Search for the cell housing the specified text and yield its (x, y) center coordinate. 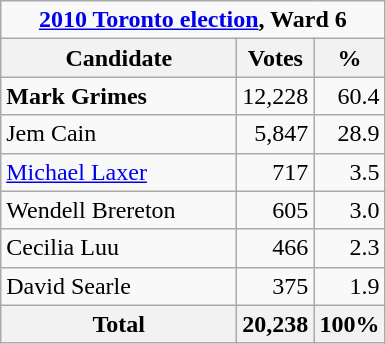
1.9 (350, 286)
Votes (276, 58)
466 (276, 248)
Cecilia Luu (119, 248)
Wendell Brereton (119, 210)
2.3 (350, 248)
375 (276, 286)
2010 Toronto election, Ward 6 (193, 20)
% (350, 58)
Total (119, 324)
717 (276, 172)
60.4 (350, 96)
Michael Laxer (119, 172)
Candidate (119, 58)
5,847 (276, 134)
605 (276, 210)
Mark Grimes (119, 96)
3.5 (350, 172)
28.9 (350, 134)
David Searle (119, 286)
12,228 (276, 96)
Jem Cain (119, 134)
3.0 (350, 210)
100% (350, 324)
20,238 (276, 324)
